Locate the cell with the specified text and output its (x, y) center coordinate. 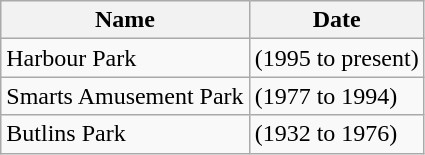
Harbour Park (125, 58)
(1932 to 1976) (336, 134)
(1995 to present) (336, 58)
(1977 to 1994) (336, 96)
Name (125, 20)
Butlins Park (125, 134)
Date (336, 20)
Smarts Amusement Park (125, 96)
